Pinpoint the cell where the given text exists, returning its (x, y) midpoint coordinate. 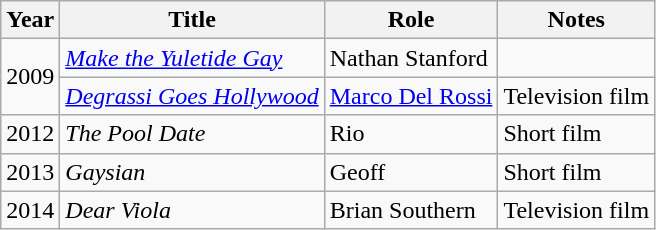
2014 (30, 210)
Notes (576, 20)
Degrassi Goes Hollywood (192, 96)
2013 (30, 172)
Make the Yuletide Gay (192, 58)
Year (30, 20)
Marco Del Rossi (411, 96)
Title (192, 20)
Nathan Stanford (411, 58)
Rio (411, 134)
2009 (30, 77)
Brian Southern (411, 210)
The Pool Date (192, 134)
Dear Viola (192, 210)
Role (411, 20)
Gaysian (192, 172)
Geoff (411, 172)
2012 (30, 134)
